Pinpoint the cell where the given text exists, returning its (x, y) midpoint coordinate. 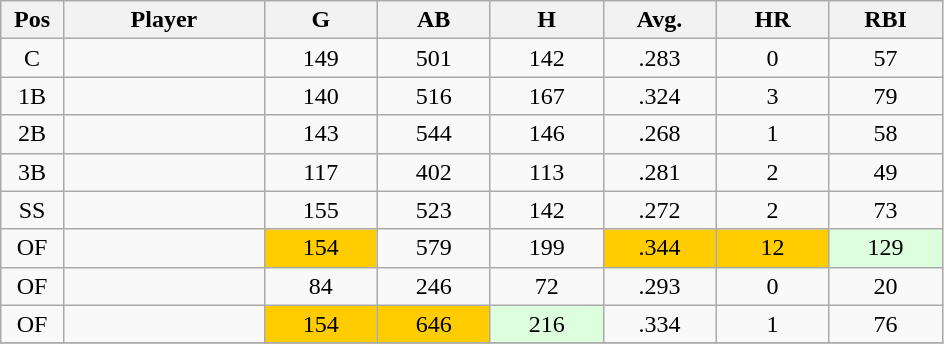
544 (434, 134)
501 (434, 58)
Avg. (660, 20)
402 (434, 172)
.334 (660, 324)
Pos (32, 20)
143 (320, 134)
49 (886, 172)
3B (32, 172)
.283 (660, 58)
140 (320, 96)
84 (320, 286)
579 (434, 248)
73 (886, 210)
12 (772, 248)
AB (434, 20)
.268 (660, 134)
167 (546, 96)
SS (32, 210)
RBI (886, 20)
199 (546, 248)
HR (772, 20)
.272 (660, 210)
516 (434, 96)
.281 (660, 172)
523 (434, 210)
129 (886, 248)
G (320, 20)
3 (772, 96)
.344 (660, 248)
646 (434, 324)
113 (546, 172)
216 (546, 324)
149 (320, 58)
58 (886, 134)
2B (32, 134)
246 (434, 286)
155 (320, 210)
76 (886, 324)
.293 (660, 286)
57 (886, 58)
20 (886, 286)
72 (546, 286)
H (546, 20)
C (32, 58)
146 (546, 134)
1B (32, 96)
.324 (660, 96)
117 (320, 172)
Player (164, 20)
79 (886, 96)
